Scan for the cell matching the given text and deliver its [X, Y] coordinate at center. 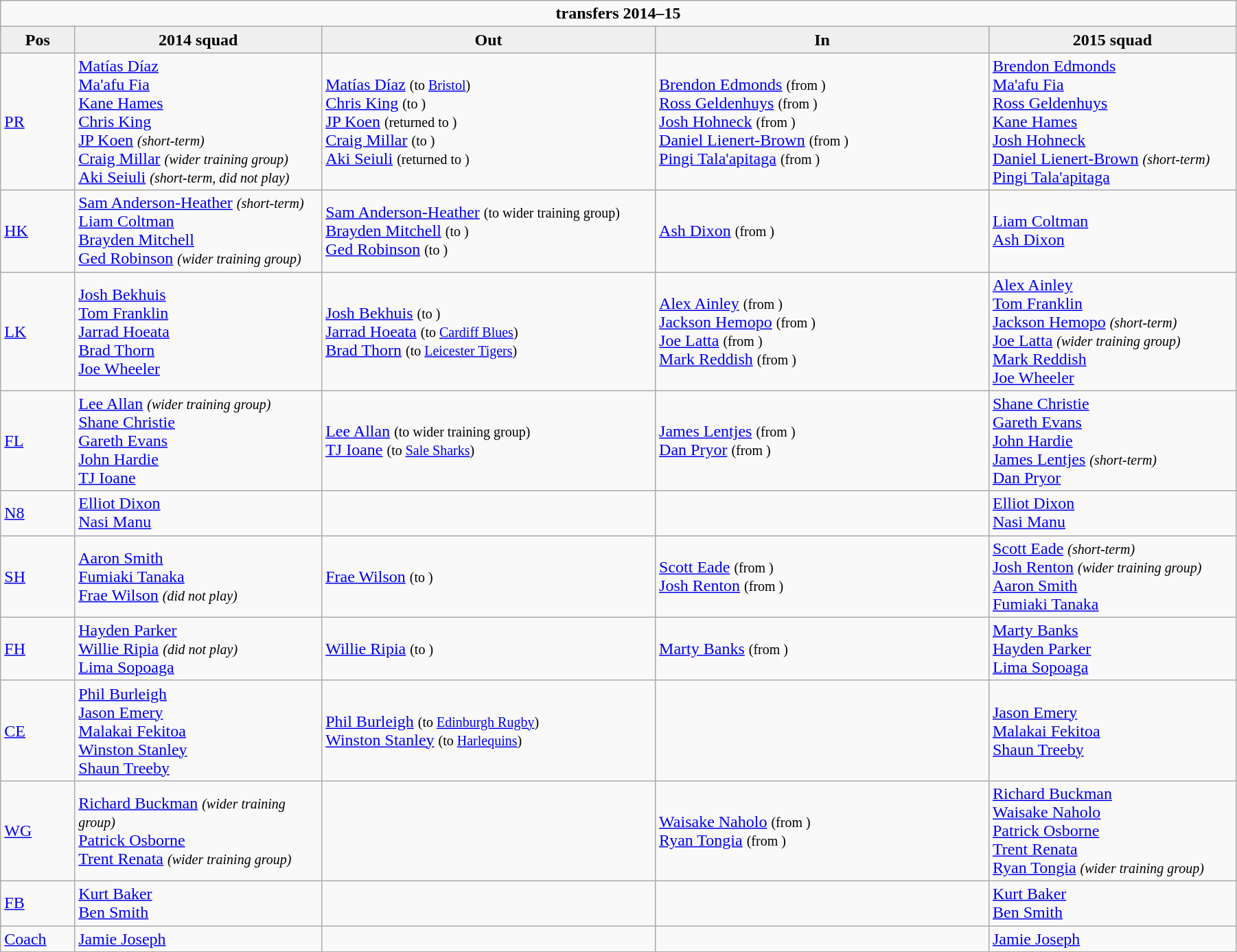
Josh Bekhuis (to ) Jarrad Hoeata (to Cardiff Blues) Brad Thorn (to Leicester Tigers) [489, 331]
HK [38, 231]
Phil Burleigh (to Edinburgh Rugby) Winston Stanley (to Harlequins) [489, 730]
N8 [38, 513]
Sam Anderson-Heather (to wider training group) Brayden Mitchell (to ) Ged Robinson (to ) [489, 231]
FB [38, 903]
Waisake Naholo (from ) Ryan Tongia (from ) [822, 831]
Alex AinleyTom FranklinJackson Hemopo (short-term)Joe Latta (wider training group)Mark ReddishJoe Wheeler [1112, 331]
Frae Wilson (to ) [489, 577]
Jason EmeryMalakai FekitoaShaun Treeby [1112, 730]
FH [38, 649]
Matías Díaz (to Bristol) Chris King (to ) JP Koen (returned to ) Craig Millar (to ) Aki Seiuli (returned to ) [489, 121]
In [822, 40]
Sam Anderson-Heather (short-term)Liam ColtmanBrayden MitchellGed Robinson (wider training group) [198, 231]
WG [38, 831]
Coach [38, 938]
Aaron SmithFumiaki TanakaFrae Wilson (did not play) [198, 577]
transfers 2014–15 [618, 14]
LK [38, 331]
Scott Eade (from ) Josh Renton (from ) [822, 577]
Willie Ripia (to ) [489, 649]
CE [38, 730]
2015 squad [1112, 40]
Brendon EdmondsMa'afu FiaRoss GeldenhuysKane HamesJosh HohneckDaniel Lienert-Brown (short-term)Pingi Tala'apitaga [1112, 121]
Phil BurleighJason EmeryMalakai FekitoaWinston StanleyShaun Treeby [198, 730]
Alex Ainley (from ) Jackson Hemopo (from ) Joe Latta (from ) Mark Reddish (from ) [822, 331]
Josh BekhuisTom FranklinJarrad HoeataBrad ThornJoe Wheeler [198, 331]
Liam ColtmanAsh Dixon [1112, 231]
Marty BanksHayden ParkerLima Sopoaga [1112, 649]
Richard Buckman (wider training group)Patrick OsborneTrent Renata (wider training group) [198, 831]
Pos [38, 40]
2014 squad [198, 40]
Hayden ParkerWillie Ripia (did not play)Lima Sopoaga [198, 649]
SH [38, 577]
Ash Dixon (from ) [822, 231]
FL [38, 441]
James Lentjes (from ) Dan Pryor (from ) [822, 441]
PR [38, 121]
Shane ChristieGareth EvansJohn HardieJames Lentjes (short-term)Dan Pryor [1112, 441]
Out [489, 40]
Lee Allan (wider training group)Shane ChristieGareth EvansJohn HardieTJ Ioane [198, 441]
Matías DíazMa'afu FiaKane HamesChris KingJP Koen (short-term)Craig Millar (wider training group)Aki Seiuli (short-term, did not play) [198, 121]
Scott Eade (short-term)Josh Renton (wider training group)Aaron SmithFumiaki Tanaka [1112, 577]
Brendon Edmonds (from ) Ross Geldenhuys (from ) Josh Hohneck (from ) Daniel Lienert-Brown (from ) Pingi Tala'apitaga (from ) [822, 121]
Richard BuckmanWaisake NaholoPatrick OsborneTrent RenataRyan Tongia (wider training group) [1112, 831]
Lee Allan (to wider training group) TJ Ioane (to Sale Sharks) [489, 441]
Marty Banks (from ) [822, 649]
